Output the [x, y] coordinate of the center of the cell containing the given text.  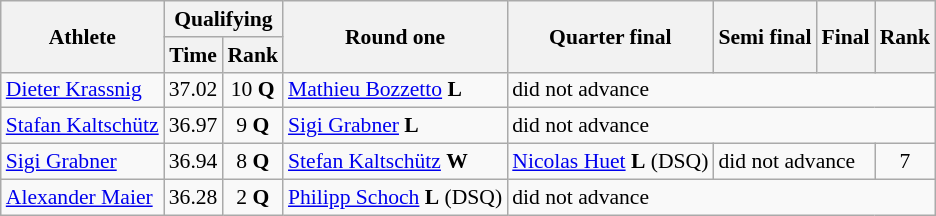
10 Q [252, 90]
Sigi Grabner L [395, 126]
Final [846, 36]
36.28 [194, 197]
Stefan Kaltschütz W [395, 162]
Stafan Kaltschütz [82, 126]
Semi final [764, 36]
Dieter Krassnig [82, 90]
36.97 [194, 126]
Qualifying [224, 19]
2 Q [252, 197]
Philipp Schoch L (DSQ) [395, 197]
Round one [395, 36]
Time [194, 55]
Sigi Grabner [82, 162]
7 [906, 162]
Alexander Maier [82, 197]
8 Q [252, 162]
Nicolas Huet L (DSQ) [610, 162]
Quarter final [610, 36]
Athlete [82, 36]
Mathieu Bozzetto L [395, 90]
37.02 [194, 90]
9 Q [252, 126]
36.94 [194, 162]
